Search for the cell housing the specified text and yield its (x, y) center coordinate. 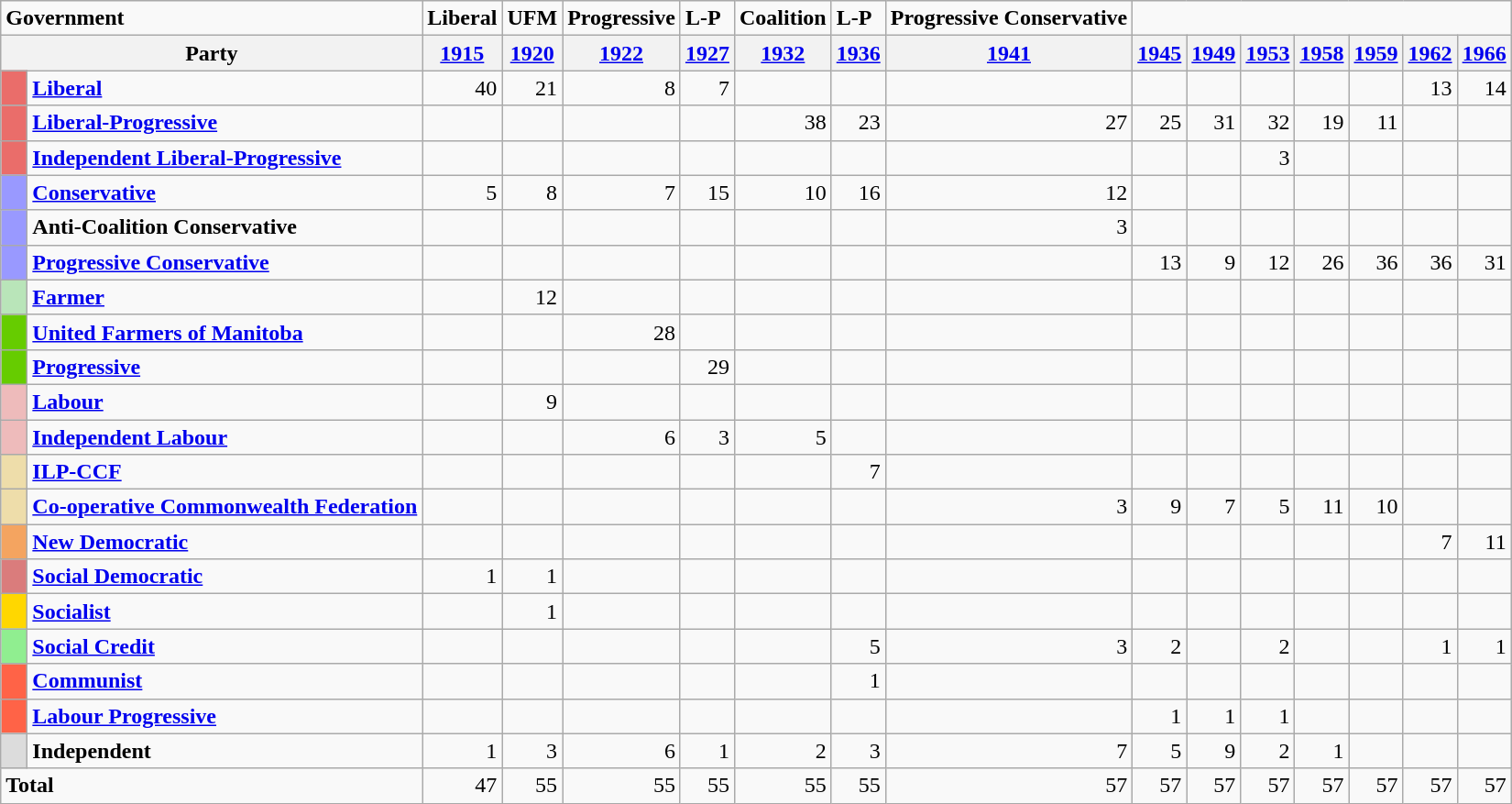
Conservative (225, 193)
32 (1268, 123)
1958 (1321, 53)
Labour (225, 402)
UFM (532, 18)
21 (532, 88)
Co-operative Commonwealth Federation (225, 507)
19 (1321, 123)
15 (707, 193)
1915 (462, 53)
Socialist (225, 611)
Party (212, 53)
Coalition (783, 18)
47 (462, 786)
1945 (1160, 53)
1927 (707, 53)
Social Credit (225, 646)
1920 (532, 53)
Independent Labour (225, 437)
14 (1485, 88)
1949 (1213, 53)
Labour Progressive (225, 716)
New Democratic (225, 542)
Farmer (225, 297)
Total (212, 786)
1932 (783, 53)
1966 (1485, 53)
ILP-CCF (225, 472)
1962 (1430, 53)
Government (212, 18)
Anti-Coalition Conservative (225, 227)
28 (621, 332)
25 (1160, 123)
40 (462, 88)
Communist (225, 681)
23 (858, 123)
38 (783, 123)
1922 (621, 53)
1959 (1376, 53)
27 (1008, 123)
Social Democratic (225, 577)
1936 (858, 53)
United Farmers of Manitoba (225, 332)
29 (707, 367)
1953 (1268, 53)
Independent (225, 751)
Independent Liberal-Progressive (225, 158)
1941 (1008, 53)
16 (858, 193)
26 (1321, 262)
Liberal-Progressive (225, 123)
